Determine the (X, Y) coordinate at the center of the cell enclosing the given text.  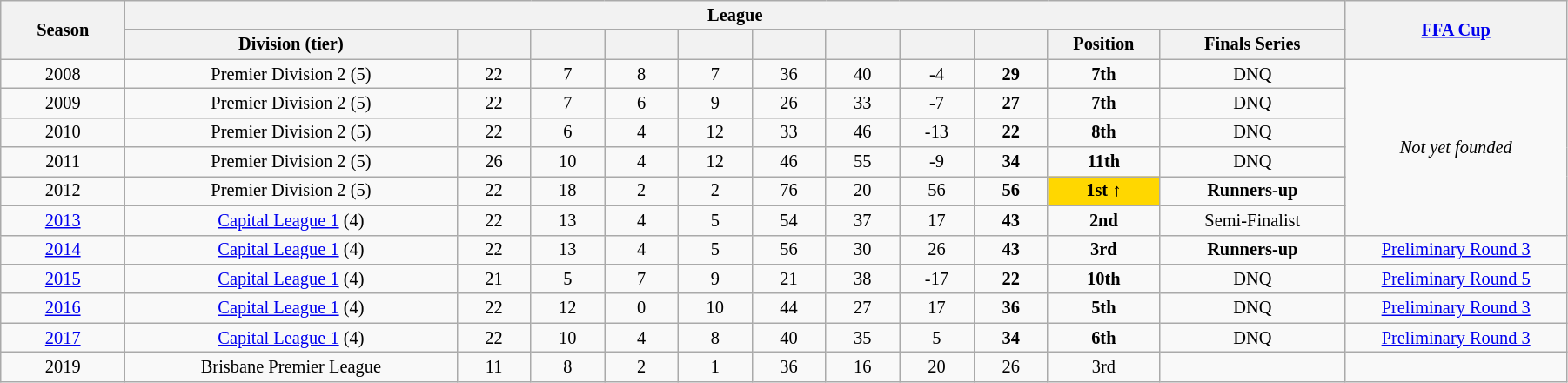
-4 (937, 74)
2nd (1103, 220)
2011 (63, 162)
2014 (63, 250)
-13 (937, 132)
Not yet founded (1457, 147)
2010 (63, 132)
2012 (63, 191)
2013 (63, 220)
FFA Cup (1457, 30)
Season (63, 30)
10th (1103, 279)
2008 (63, 74)
5th (1103, 308)
-7 (937, 103)
Finals Series (1253, 44)
55 (863, 162)
League (735, 15)
6th (1103, 338)
Division (tier) (291, 44)
16 (863, 366)
11 (494, 366)
Brisbane Premier League (291, 366)
38 (863, 279)
-9 (937, 162)
44 (788, 308)
2019 (63, 366)
30 (863, 250)
29 (1011, 74)
Preliminary Round 5 (1457, 279)
2015 (63, 279)
-17 (937, 279)
1st ↑ (1103, 191)
76 (788, 191)
1 (715, 366)
35 (863, 338)
2017 (63, 338)
2016 (63, 308)
0 (642, 308)
11th (1103, 162)
54 (788, 220)
2009 (63, 103)
18 (567, 191)
8th (1103, 132)
Position (1103, 44)
37 (863, 220)
Semi-Finalist (1253, 220)
